Return the [x, y] coordinate for the center point of the cell that contains the specified text.  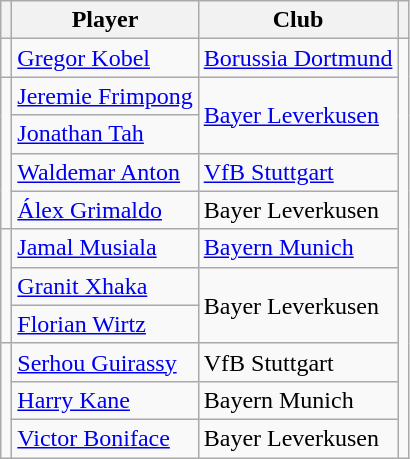
Borussia Dortmund [298, 58]
Club [298, 20]
Florian Wirtz [105, 324]
Serhou Guirassy [105, 362]
Victor Boniface [105, 438]
Álex Grimaldo [105, 210]
Harry Kane [105, 400]
Player [105, 20]
Jeremie Frimpong [105, 96]
Jamal Musiala [105, 248]
Waldemar Anton [105, 172]
Gregor Kobel [105, 58]
Jonathan Tah [105, 134]
Granit Xhaka [105, 286]
